Output the [x, y] coordinate of the center of the cell containing the given text.  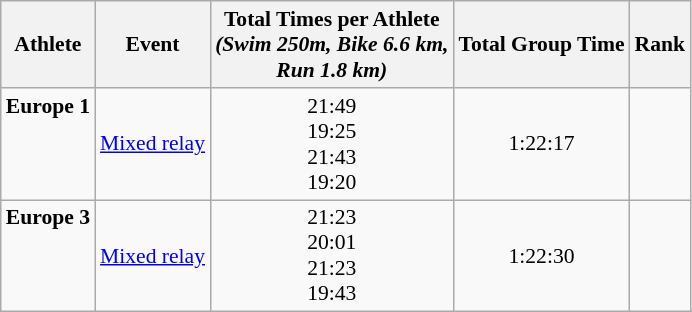
Rank [660, 44]
1:22:17 [541, 144]
Total Group Time [541, 44]
Europe 3 [48, 256]
Athlete [48, 44]
Europe 1 [48, 144]
Total Times per Athlete (Swim 250m, Bike 6.6 km, Run 1.8 km) [332, 44]
21:2320:0121:2319:43 [332, 256]
1:22:30 [541, 256]
Event [152, 44]
21:4919:2521:4319:20 [332, 144]
